Locate the cell with the specified text and output its [x, y] center coordinate. 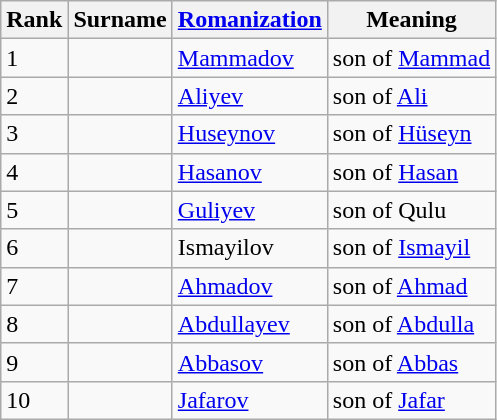
2 [34, 96]
Aliyev [250, 96]
son of Hüseyn [411, 134]
Jafarov [250, 400]
10 [34, 400]
8 [34, 324]
7 [34, 286]
Abbasov [250, 362]
Hasanov [250, 172]
Guliyev [250, 210]
1 [34, 58]
6 [34, 248]
Rank [34, 20]
son of Hasan [411, 172]
son of Jafar [411, 400]
son of Mammad [411, 58]
Huseynov [250, 134]
son of Ismayil [411, 248]
Romanization [250, 20]
son of Ahmad [411, 286]
son of Ali [411, 96]
Mammadov [250, 58]
4 [34, 172]
3 [34, 134]
9 [34, 362]
Ahmadov [250, 286]
5 [34, 210]
Surname [120, 20]
son of Abbas [411, 362]
Abdullayev [250, 324]
Meaning [411, 20]
son of Qulu [411, 210]
son of Abdulla [411, 324]
Ismayilov [250, 248]
